For the text-containing cell, return its midpoint in [X, Y] coordinate format. 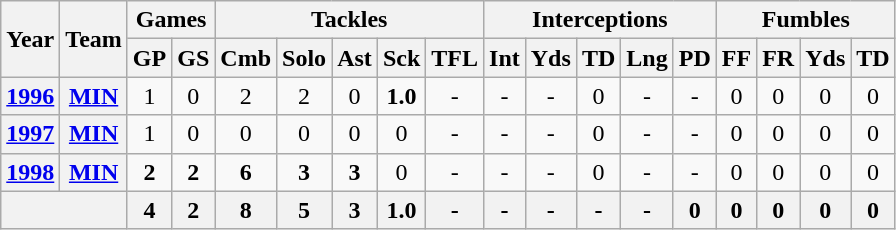
Cmb [246, 58]
1996 [30, 96]
GP [149, 58]
4 [149, 210]
Games [170, 20]
6 [246, 172]
Ast [355, 58]
Interceptions [600, 20]
GS [194, 58]
PD [694, 58]
8 [246, 210]
Sck [401, 58]
Year [30, 39]
1998 [30, 172]
FF [736, 58]
FR [778, 58]
Int [505, 58]
Fumbles [806, 20]
Team [94, 39]
Solo [304, 58]
1997 [30, 134]
Tackles [350, 20]
TFL [455, 58]
Lng [647, 58]
5 [304, 210]
